Search for the cell housing the specified text and yield its [x, y] center coordinate. 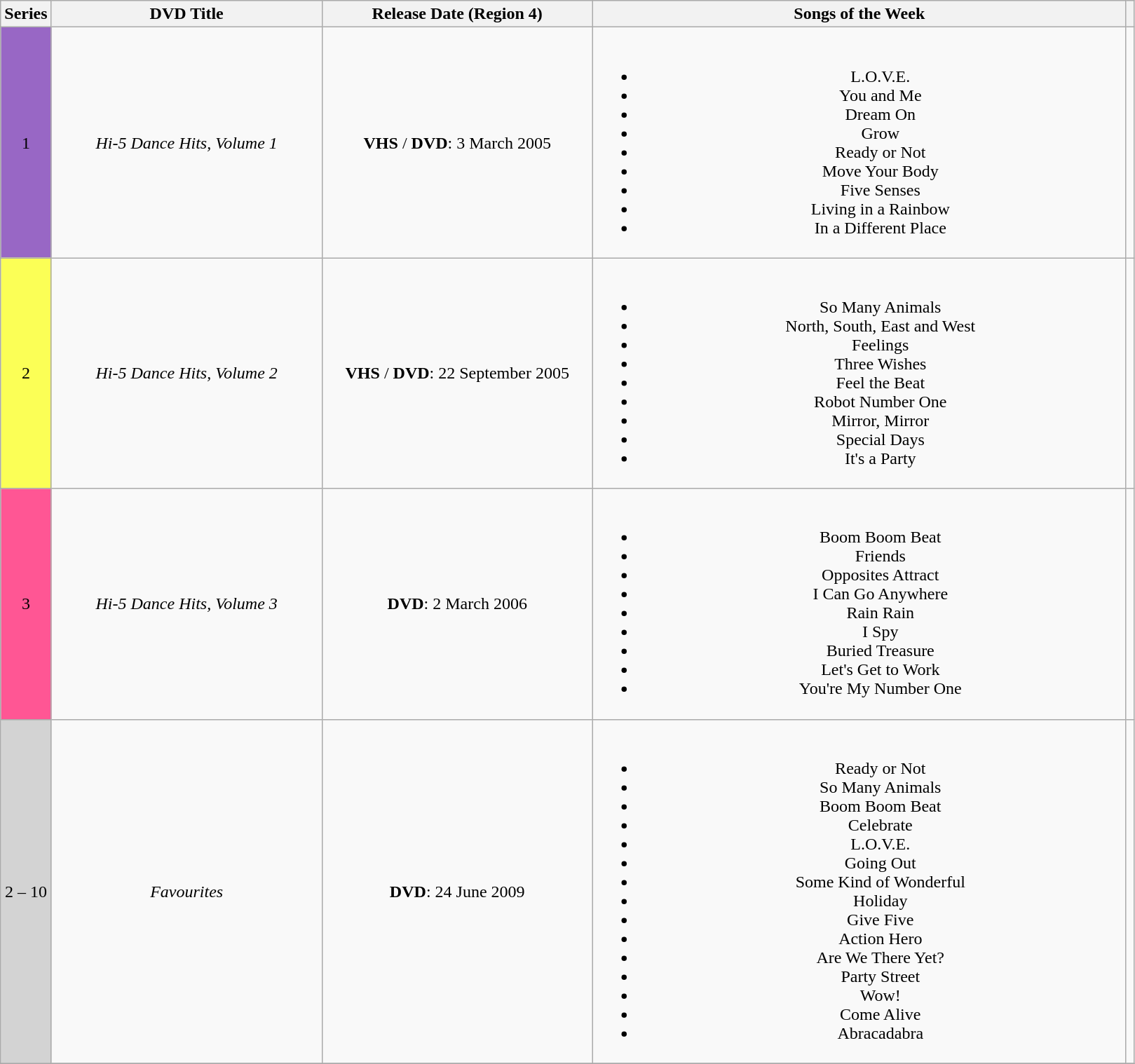
Songs of the Week [859, 14]
So Many AnimalsNorth, South, East and WestFeelingsThree WishesFeel the BeatRobot Number OneMirror, MirrorSpecial DaysIt's a Party [859, 373]
Hi-5 Dance Hits, Volume 1 [186, 143]
DVD: 24 June 2009 [457, 892]
3 [26, 604]
Release Date (Region 4) [457, 14]
Boom Boom BeatFriendsOpposites AttractI Can Go AnywhereRain RainI SpyBuried TreasureLet's Get to WorkYou're My Number One [859, 604]
DVD: 2 March 2006 [457, 604]
Favourites [186, 892]
Hi-5 Dance Hits, Volume 2 [186, 373]
Series [26, 14]
VHS / DVD: 3 March 2005 [457, 143]
DVD Title [186, 14]
2 – 10 [26, 892]
2 [26, 373]
VHS / DVD: 22 September 2005 [457, 373]
Hi-5 Dance Hits, Volume 3 [186, 604]
1 [26, 143]
L.O.V.E.You and MeDream OnGrowReady or NotMove Your BodyFive SensesLiving in a RainbowIn a Different Place [859, 143]
